Provide the [x, y] coordinate of the cell's center where the given text is located.  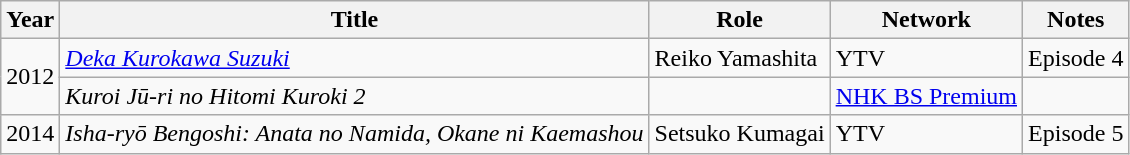
Reiko Yamashita [740, 58]
2014 [30, 134]
Network [926, 20]
Episode 4 [1076, 58]
Role [740, 20]
2012 [30, 77]
Episode 5 [1076, 134]
Title [354, 20]
Year [30, 20]
Isha-ryō Bengoshi: Anata no Namida, Okane ni Kaemashou [354, 134]
NHK BS Premium [926, 96]
Setsuko Kumagai [740, 134]
Notes [1076, 20]
Deka Kurokawa Suzuki [354, 58]
Kuroi Jū-ri no Hitomi Kuroki 2 [354, 96]
